Detect which cell encompasses the target text, then output its [X, Y] center coordinate. 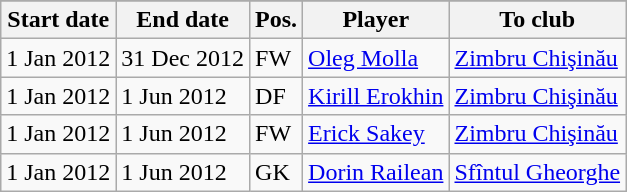
Pos. [276, 20]
Player [376, 20]
Start date [58, 20]
Dorin Railean [376, 172]
DF [276, 96]
End date [183, 20]
To club [538, 20]
Erick Sakey [376, 134]
31 Dec 2012 [183, 58]
Sfîntul Gheorghe [538, 172]
GK [276, 172]
Oleg Molla [376, 58]
Kirill Erokhin [376, 96]
